Provide the (x, y) coordinate of the cell's center where the given text is located.  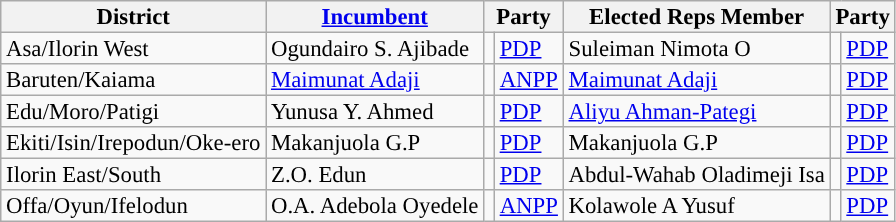
Edu/Moro/Patigi (134, 112)
O.A. Adebola Oyedele (375, 206)
Asa/Ilorin West (134, 49)
Suleiman Nimota O (696, 49)
Ilorin East/South (134, 175)
Elected Reps Member (696, 17)
Ekiti/Isin/Irepodun/Oke-ero (134, 143)
Kolawole A Yusuf (696, 206)
Aliyu Ahman-Pategi (696, 112)
Offa/Oyun/Ifelodun (134, 206)
Abdul-Wahab Oladimeji Isa (696, 175)
Baruten/Kaiama (134, 80)
Yunusa Y. Ahmed (375, 112)
Z.O. Edun (375, 175)
Ogundairo S. Ajibade (375, 49)
Incumbent (375, 17)
District (134, 17)
